Output the [X, Y] coordinate of the center of the cell containing the given text.  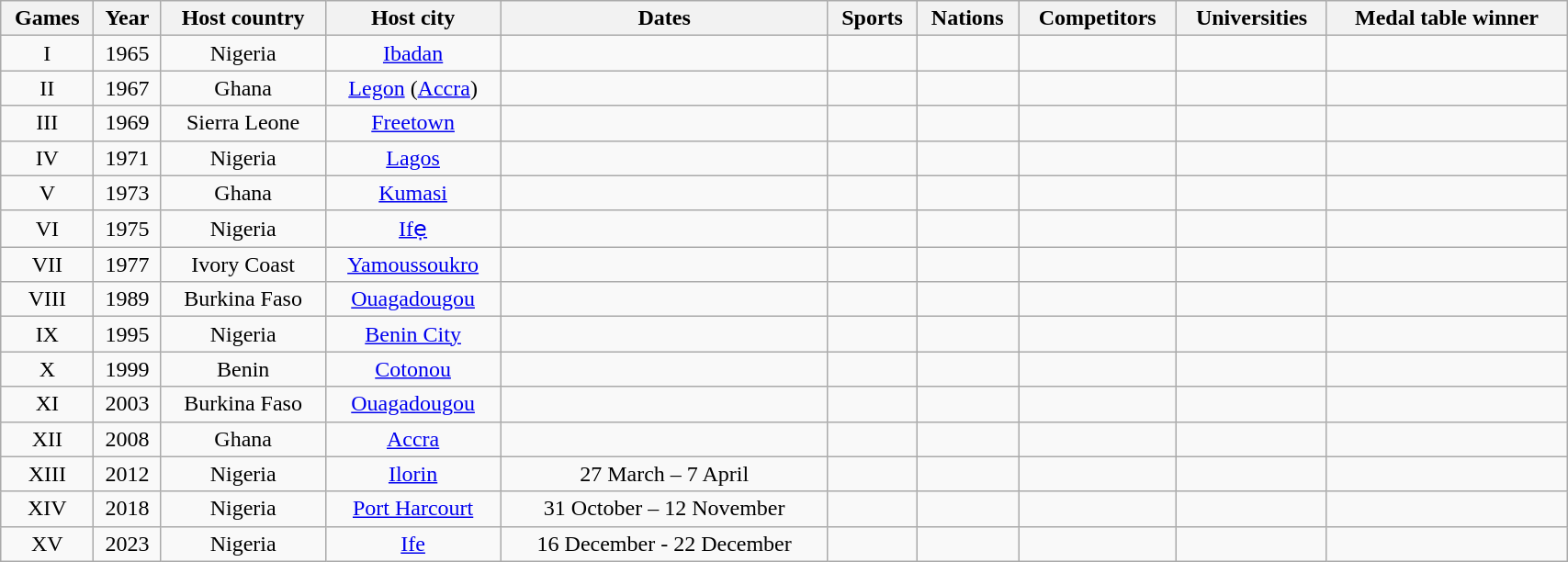
Yamoussoukro [412, 264]
Port Harcourt [412, 509]
Benin City [412, 334]
1973 [127, 193]
Ife [412, 544]
16 December - 22 December [665, 544]
Competitors [1098, 18]
XI [48, 404]
2023 [127, 544]
III [48, 123]
XV [48, 544]
Ilorin [412, 474]
1977 [127, 264]
2003 [127, 404]
1995 [127, 334]
Sierra Leone [243, 123]
Games [48, 18]
Nations [968, 18]
2008 [127, 439]
Legon (Accra) [412, 88]
VII [48, 264]
1969 [127, 123]
II [48, 88]
1967 [127, 88]
Dates [665, 18]
Ifẹ [412, 229]
1975 [127, 229]
Host city [412, 18]
1965 [127, 53]
Ivory Coast [243, 264]
1971 [127, 158]
Lagos [412, 158]
Cotonou [412, 369]
IV [48, 158]
I [48, 53]
Sports [872, 18]
2012 [127, 474]
31 October – 12 November [665, 509]
VI [48, 229]
Kumasi [412, 193]
XII [48, 439]
Year [127, 18]
Accra [412, 439]
V [48, 193]
XIV [48, 509]
2018 [127, 509]
27 March – 7 April [665, 474]
Host country [243, 18]
X [48, 369]
Benin [243, 369]
Ibadan [412, 53]
VIII [48, 299]
Medal table winner [1446, 18]
XIII [48, 474]
1989 [127, 299]
IX [48, 334]
Freetown [412, 123]
1999 [127, 369]
Universities [1252, 18]
